Locate the cell with the specified text and output its [x, y] center coordinate. 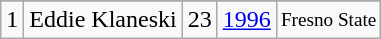
23 [200, 20]
1996 [246, 20]
Fresno State [328, 20]
1 [12, 20]
Eddie Klaneski [103, 20]
